Output the [x, y] coordinate of the center of the cell containing the given text.  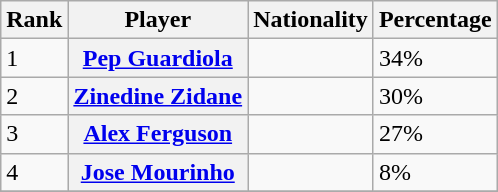
34% [435, 58]
Rank [34, 20]
3 [34, 134]
2 [34, 96]
1 [34, 58]
4 [34, 172]
27% [435, 134]
8% [435, 172]
Nationality [311, 20]
30% [435, 96]
Zinedine Zidane [158, 96]
Pep Guardiola [158, 58]
Percentage [435, 20]
Player [158, 20]
Jose Mourinho [158, 172]
Alex Ferguson [158, 134]
